Determine the (x, y) coordinate at the center of the cell enclosing the given text.  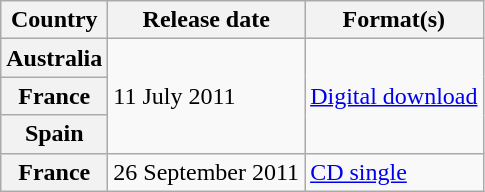
Format(s) (394, 20)
Digital download (394, 96)
26 September 2011 (206, 172)
CD single (394, 172)
Spain (54, 134)
Release date (206, 20)
11 July 2011 (206, 96)
Australia (54, 58)
Country (54, 20)
